Return the (X, Y) coordinate for the center point of the cell that contains the specified text.  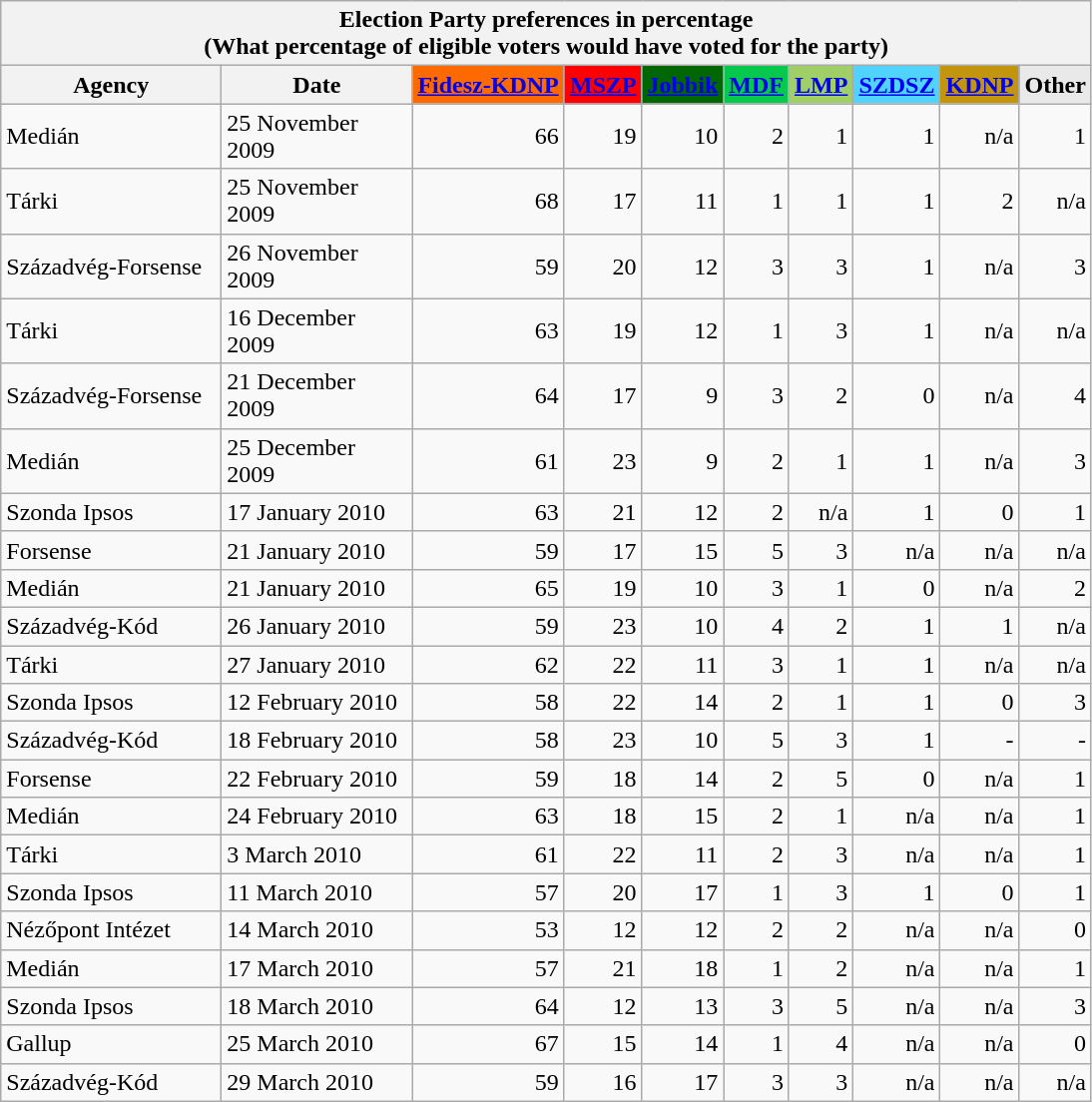
67 (488, 1044)
25 December 2009 (317, 461)
65 (488, 588)
24 February 2010 (317, 817)
MSZP (603, 85)
Other (1055, 85)
Gallup (112, 1044)
16 December 2009 (317, 331)
14 March 2010 (317, 930)
3 March 2010 (317, 854)
SZDSZ (896, 85)
MDF (757, 85)
KDNP (980, 85)
21 December 2009 (317, 395)
11 March 2010 (317, 892)
29 March 2010 (317, 1082)
12 February 2010 (317, 703)
66 (488, 136)
LMP (820, 85)
22 February 2010 (317, 779)
17 March 2010 (317, 968)
27 January 2010 (317, 664)
53 (488, 930)
Nézőpont Intézet (112, 930)
62 (488, 664)
Election Party preferences in percentage (What percentage of eligible voters would have voted for the party) (547, 34)
25 March 2010 (317, 1044)
68 (488, 202)
26 November 2009 (317, 266)
17 January 2010 (317, 512)
18 March 2010 (317, 1006)
13 (683, 1006)
18 February 2010 (317, 741)
26 January 2010 (317, 626)
Fidesz-KDNP (488, 85)
Jobbik (683, 85)
Date (317, 85)
16 (603, 1082)
Agency (112, 85)
